From the cell containing the given text, extract its center point as [X, Y] coordinate. 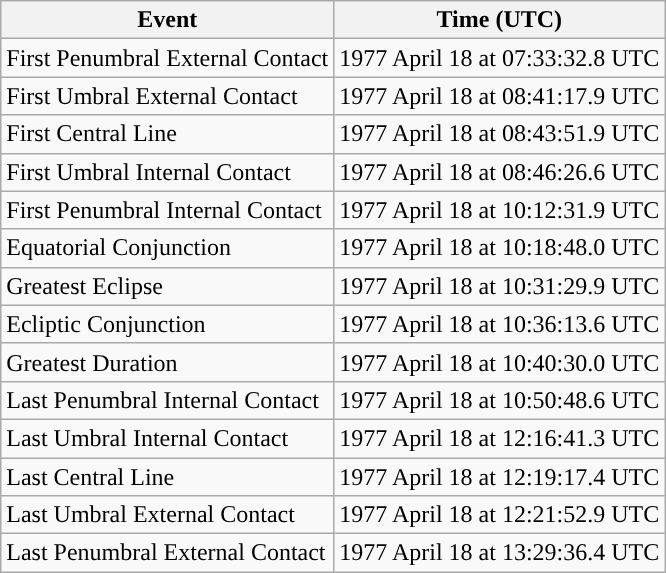
1977 April 18 at 10:18:48.0 UTC [500, 248]
1977 April 18 at 08:46:26.6 UTC [500, 172]
1977 April 18 at 12:16:41.3 UTC [500, 438]
Last Umbral Internal Contact [168, 438]
Greatest Eclipse [168, 286]
1977 April 18 at 12:21:52.9 UTC [500, 515]
1977 April 18 at 10:50:48.6 UTC [500, 400]
First Umbral External Contact [168, 96]
1977 April 18 at 10:31:29.9 UTC [500, 286]
Last Central Line [168, 477]
First Penumbral External Contact [168, 58]
Last Penumbral Internal Contact [168, 400]
Last Umbral External Contact [168, 515]
First Penumbral Internal Contact [168, 210]
1977 April 18 at 08:41:17.9 UTC [500, 96]
Time (UTC) [500, 20]
1977 April 18 at 08:43:51.9 UTC [500, 134]
1977 April 18 at 10:40:30.0 UTC [500, 362]
Equatorial Conjunction [168, 248]
First Umbral Internal Contact [168, 172]
1977 April 18 at 10:36:13.6 UTC [500, 324]
Event [168, 20]
First Central Line [168, 134]
Last Penumbral External Contact [168, 553]
1977 April 18 at 13:29:36.4 UTC [500, 553]
Ecliptic Conjunction [168, 324]
Greatest Duration [168, 362]
1977 April 18 at 10:12:31.9 UTC [500, 210]
1977 April 18 at 07:33:32.8 UTC [500, 58]
1977 April 18 at 12:19:17.4 UTC [500, 477]
